For the text-containing cell, return its midpoint in [x, y] coordinate format. 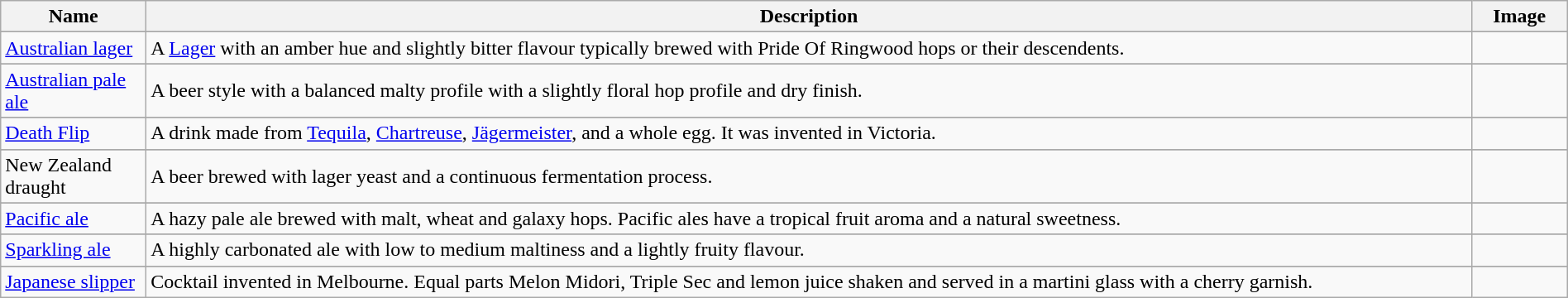
A beer style with a balanced malty profile with a slightly floral hop profile and dry finish. [809, 91]
A hazy pale ale brewed with malt, wheat and galaxy hops. Pacific ales have a tropical fruit aroma and a natural sweetness. [809, 219]
A drink made from Tequila, Chartreuse, Jägermeister, and a whole egg. It was invented in Victoria. [809, 133]
Australian lager [74, 48]
Australian pale ale [74, 91]
Description [809, 17]
A Lager with an amber hue and slightly bitter flavour typically brewed with Pride Of Ringwood hops or their descendents. [809, 48]
Cocktail invented in Melbourne. Equal parts Melon Midori, Triple Sec and lemon juice shaken and served in a martini glass with a cherry garnish. [809, 281]
Name [74, 17]
Death Flip [74, 133]
New Zealand draught [74, 175]
Image [1519, 17]
A beer brewed with lager yeast and a continuous fermentation process. [809, 175]
A highly carbonated ale with low to medium maltiness and a lightly fruity flavour. [809, 250]
Pacific ale [74, 219]
Japanese slipper [74, 281]
Sparkling ale [74, 250]
